Find where the given text appears and provide that cell's center as [x, y] coordinate. 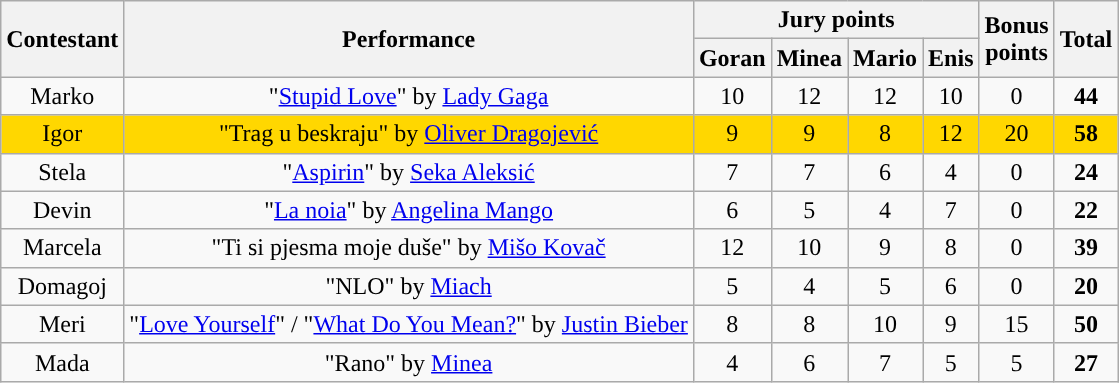
Devin [62, 210]
Mario [886, 58]
Goran [732, 58]
"Trag u beskraju" by Oliver Dragojević [409, 134]
Jury points [836, 20]
Marko [62, 96]
Meri [62, 324]
27 [1086, 362]
"NLO" by Miach [409, 286]
22 [1086, 210]
"La noia" by Angelina Mango [409, 210]
Marcela [62, 248]
39 [1086, 248]
Performance [409, 39]
15 [1016, 324]
Total [1086, 39]
50 [1086, 324]
"Stupid Love" by Lady Gaga [409, 96]
Bonuspoints [1016, 39]
"Aspirin" by Seka Aleksić [409, 172]
"Love Yourself" / "What Do You Mean?" by Justin Bieber [409, 324]
58 [1086, 134]
Minea [809, 58]
44 [1086, 96]
Stela [62, 172]
Domagoj [62, 286]
Enis [951, 58]
"Rano" by Minea [409, 362]
24 [1086, 172]
Igor [62, 134]
"Ti si pjesma moje duše" by Mišo Kovač [409, 248]
Mada [62, 362]
Contestant [62, 39]
